Return the [X, Y] coordinate for the center point of the cell that contains the specified text.  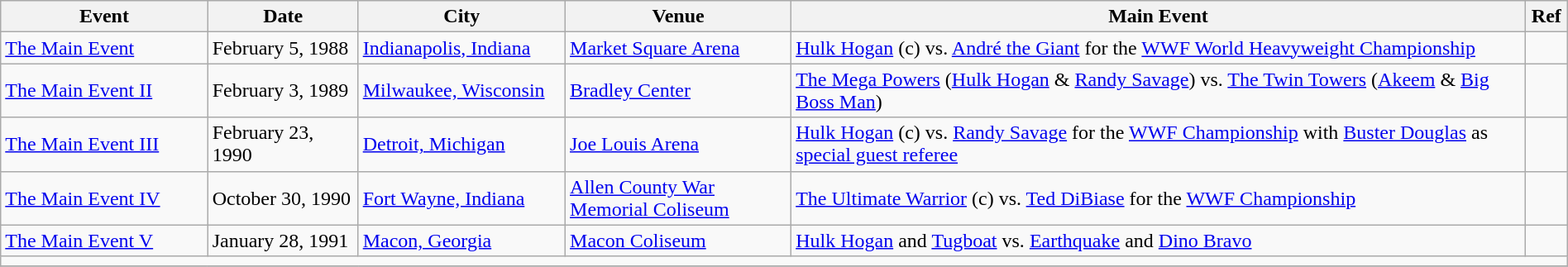
The Main Event II [104, 91]
Indianapolis, Indiana [461, 48]
February 5, 1988 [283, 48]
Hulk Hogan (c) vs. André the Giant for the WWF World Heavyweight Championship [1159, 48]
The Main Event IV [104, 198]
Main Event [1159, 17]
The Ultimate Warrior (c) vs. Ted DiBiase for the WWF Championship [1159, 198]
October 30, 1990 [283, 198]
February 3, 1989 [283, 91]
The Main Event V [104, 241]
Hulk Hogan (c) vs. Randy Savage for the WWF Championship with Buster Douglas as special guest referee [1159, 144]
City [461, 17]
The Main Event [104, 48]
Macon, Georgia [461, 241]
The Main Event III [104, 144]
Bradley Center [678, 91]
Joe Louis Arena [678, 144]
Market Square Arena [678, 48]
The Mega Powers (Hulk Hogan & Randy Savage) vs. The Twin Towers (Akeem & Big Boss Man) [1159, 91]
Detroit, Michigan [461, 144]
Allen County War Memorial Coliseum [678, 198]
Macon Coliseum [678, 241]
Ref [1546, 17]
Fort Wayne, Indiana [461, 198]
Date [283, 17]
Milwaukee, Wisconsin [461, 91]
Hulk Hogan and Tugboat vs. Earthquake and Dino Bravo [1159, 241]
February 23, 1990 [283, 144]
Event [104, 17]
January 28, 1991 [283, 241]
Venue [678, 17]
